Find where the given text appears and provide that cell's center as [X, Y] coordinate. 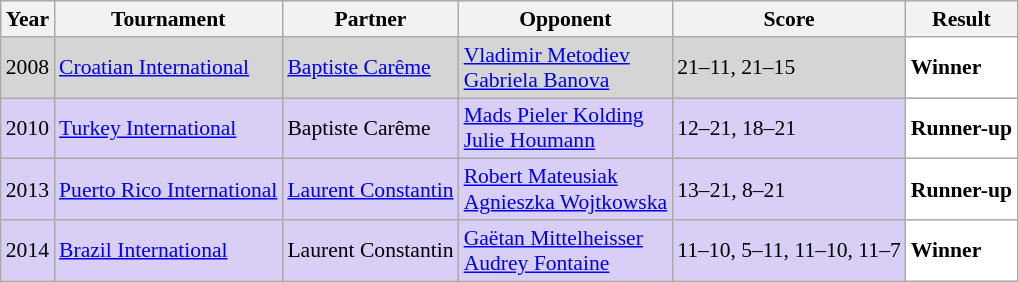
13–21, 8–21 [789, 190]
Gaëtan Mittelheisser Audrey Fontaine [566, 250]
2010 [28, 128]
Partner [370, 19]
Result [962, 19]
12–21, 18–21 [789, 128]
Mads Pieler Kolding Julie Houmann [566, 128]
Croatian International [168, 68]
2014 [28, 250]
Brazil International [168, 250]
Puerto Rico International [168, 190]
2008 [28, 68]
Tournament [168, 19]
Turkey International [168, 128]
21–11, 21–15 [789, 68]
Robert Mateusiak Agnieszka Wojtkowska [566, 190]
Vladimir Metodiev Gabriela Banova [566, 68]
11–10, 5–11, 11–10, 11–7 [789, 250]
2013 [28, 190]
Year [28, 19]
Opponent [566, 19]
Score [789, 19]
